Provide the (X, Y) coordinate of the cell's center where the given text is located.  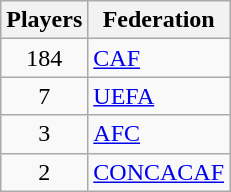
CAF (159, 58)
Federation (159, 20)
CONCACAF (159, 172)
2 (44, 172)
Players (44, 20)
AFC (159, 134)
3 (44, 134)
184 (44, 58)
7 (44, 96)
UEFA (159, 96)
